Scan for the cell matching the given text and deliver its [x, y] coordinate at center. 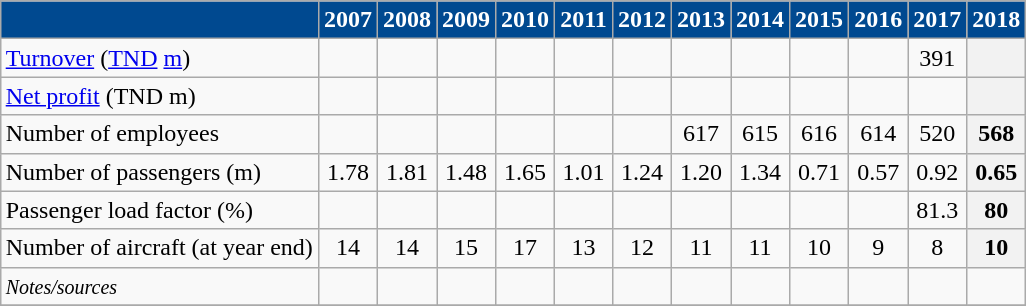
614 [878, 134]
2010 [526, 20]
2011 [584, 20]
1.48 [466, 172]
1.78 [348, 172]
2018 [996, 20]
Net profit (TND m) [159, 96]
2015 [820, 20]
2007 [348, 20]
Number of employees [159, 134]
2012 [642, 20]
80 [996, 210]
81.3 [938, 210]
0.92 [938, 172]
Number of aircraft (at year end) [159, 248]
520 [938, 134]
391 [938, 58]
1.34 [760, 172]
2013 [700, 20]
Turnover (TND m) [159, 58]
12 [642, 248]
Number of passengers (m) [159, 172]
1.81 [406, 172]
2014 [760, 20]
2008 [406, 20]
2017 [938, 20]
13 [584, 248]
568 [996, 134]
2009 [466, 20]
1.24 [642, 172]
616 [820, 134]
0.57 [878, 172]
15 [466, 248]
0.65 [996, 172]
9 [878, 248]
Passenger load factor (%) [159, 210]
615 [760, 134]
1.01 [584, 172]
17 [526, 248]
8 [938, 248]
2016 [878, 20]
Notes/sources [159, 286]
0.71 [820, 172]
617 [700, 134]
1.20 [700, 172]
1.65 [526, 172]
